Detect which cell encompasses the target text, then output its (X, Y) center coordinate. 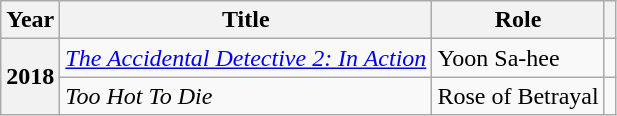
The Accidental Detective 2: In Action (246, 58)
Rose of Betrayal (518, 96)
Year (30, 20)
Too Hot To Die (246, 96)
Role (518, 20)
Yoon Sa-hee (518, 58)
2018 (30, 77)
Title (246, 20)
